Provide the [x, y] coordinate of the cell's center where the given text is located.  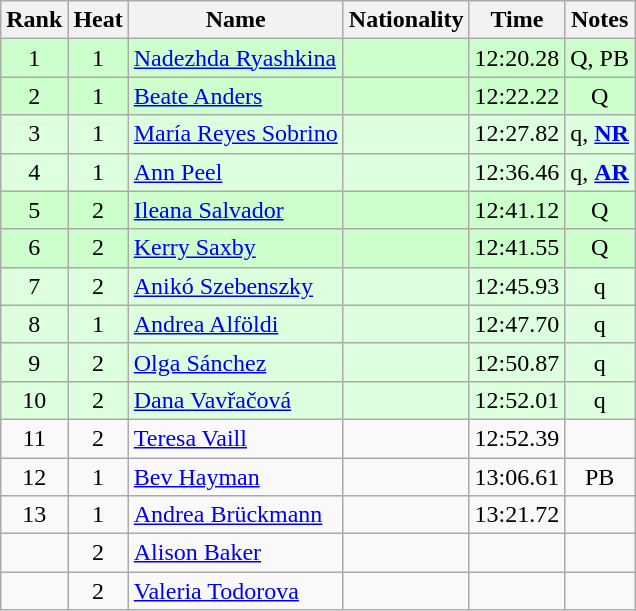
9 [34, 362]
Q, PB [600, 58]
Valeria Todorova [236, 591]
q, NR [600, 134]
Alison Baker [236, 553]
12:41.55 [517, 248]
Bev Hayman [236, 477]
8 [34, 324]
6 [34, 248]
Teresa Vaill [236, 438]
Dana Vavřačová [236, 400]
12:20.28 [517, 58]
12:52.39 [517, 438]
Andrea Alföldi [236, 324]
Ileana Salvador [236, 210]
5 [34, 210]
12:47.70 [517, 324]
7 [34, 286]
Ann Peel [236, 172]
12:45.93 [517, 286]
4 [34, 172]
PB [600, 477]
Notes [600, 20]
12:22.22 [517, 96]
13:06.61 [517, 477]
Beate Anders [236, 96]
12:27.82 [517, 134]
12:41.12 [517, 210]
Nationality [406, 20]
Andrea Brückmann [236, 515]
13:21.72 [517, 515]
Rank [34, 20]
3 [34, 134]
12 [34, 477]
Olga Sánchez [236, 362]
Time [517, 20]
Name [236, 20]
13 [34, 515]
12:52.01 [517, 400]
10 [34, 400]
Kerry Saxby [236, 248]
q, AR [600, 172]
María Reyes Sobrino [236, 134]
11 [34, 438]
Heat [98, 20]
Anikó Szebenszky [236, 286]
12:50.87 [517, 362]
Nadezhda Ryashkina [236, 58]
12:36.46 [517, 172]
